Extract the [x, y] coordinate from the center of the cell holding the provided text.  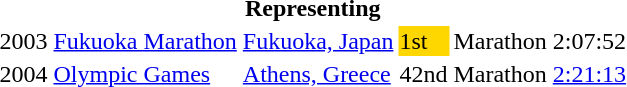
Fukuoka, Japan [318, 41]
1st [424, 41]
Fukuoka Marathon [145, 41]
Marathon [500, 41]
2:07:52 [589, 41]
